Identify which cell holds the provided text, then report its (x, y) central coordinate. 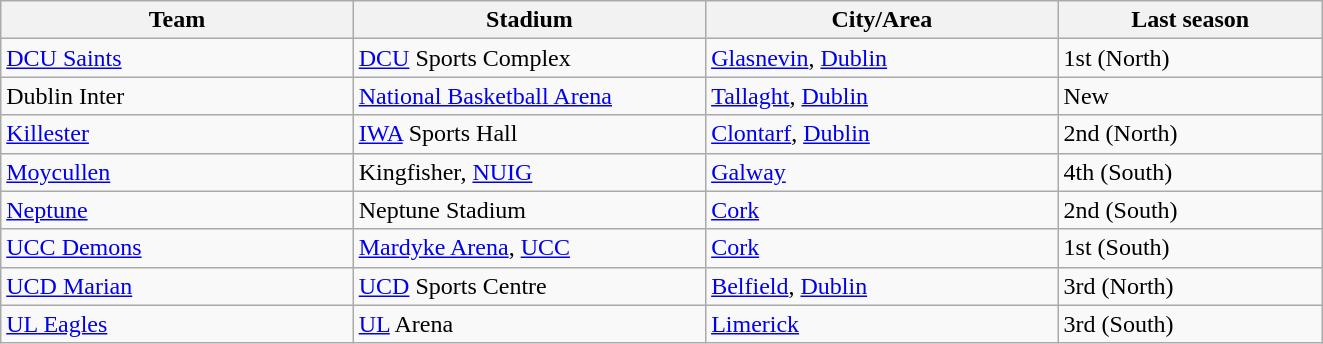
Team (177, 20)
Last season (1190, 20)
DCU Sports Complex (529, 58)
Clontarf, Dublin (882, 134)
3rd (North) (1190, 286)
Moycullen (177, 172)
City/Area (882, 20)
Glasnevin, Dublin (882, 58)
3rd (South) (1190, 324)
Galway (882, 172)
Dublin Inter (177, 96)
2nd (South) (1190, 210)
Mardyke Arena, UCC (529, 248)
New (1190, 96)
2nd (North) (1190, 134)
Neptune (177, 210)
Kingfisher, NUIG (529, 172)
UL Arena (529, 324)
Tallaght, Dublin (882, 96)
DCU Saints (177, 58)
UL Eagles (177, 324)
Stadium (529, 20)
1st (North) (1190, 58)
National Basketball Arena (529, 96)
UCD Sports Centre (529, 286)
UCC Demons (177, 248)
Limerick (882, 324)
Neptune Stadium (529, 210)
1st (South) (1190, 248)
Killester (177, 134)
IWA Sports Hall (529, 134)
4th (South) (1190, 172)
UCD Marian (177, 286)
Belfield, Dublin (882, 286)
